Scan for the cell matching the given text and deliver its (x, y) coordinate at center. 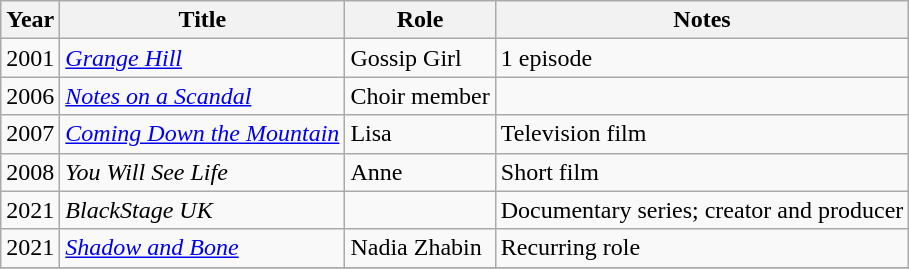
Recurring role (702, 248)
2006 (30, 96)
Lisa (420, 134)
Gossip Girl (420, 58)
2007 (30, 134)
Nadia Zhabin (420, 248)
Grange Hill (202, 58)
1 episode (702, 58)
Role (420, 20)
Notes on a Scandal (202, 96)
Anne (420, 172)
Documentary series; creator and producer (702, 210)
You Will See Life (202, 172)
BlackStage UK (202, 210)
Shadow and Bone (202, 248)
Coming Down the Mountain (202, 134)
Choir member (420, 96)
Short film (702, 172)
Television film (702, 134)
Notes (702, 20)
Year (30, 20)
2001 (30, 58)
Title (202, 20)
2008 (30, 172)
